Search for the cell housing the specified text and yield its [X, Y] center coordinate. 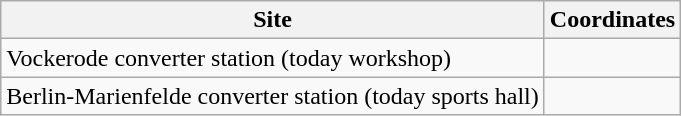
Vockerode converter station (today workshop) [273, 58]
Site [273, 20]
Berlin-Marienfelde converter station (today sports hall) [273, 96]
Coordinates [612, 20]
